Identify which cell holds the provided text, then report its [x, y] central coordinate. 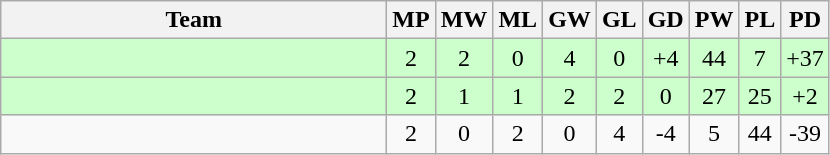
ML [518, 20]
PW [714, 20]
GD [666, 20]
-4 [666, 134]
PD [806, 20]
-39 [806, 134]
Team [194, 20]
MP [411, 20]
MW [464, 20]
+2 [806, 96]
GL [619, 20]
GW [570, 20]
+4 [666, 58]
5 [714, 134]
25 [760, 96]
7 [760, 58]
27 [714, 96]
PL [760, 20]
+37 [806, 58]
